Return [X, Y] of the center of cell containing provided text 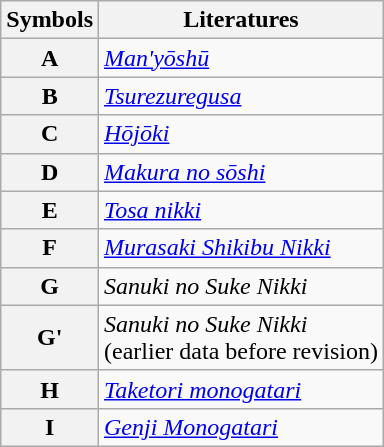
C [50, 134]
Tosa nikki [242, 210]
G' [50, 338]
Man'yōshū [242, 58]
D [50, 172]
B [50, 96]
Genji Monogatari [242, 427]
Literatures [242, 20]
Murasaki Shikibu Nikki [242, 248]
I [50, 427]
A [50, 58]
H [50, 389]
Sanuki no Suke Nikki [242, 286]
Symbols [50, 20]
G [50, 286]
Tsurezuregusa [242, 96]
Taketori monogatari [242, 389]
F [50, 248]
Makura no sōshi [242, 172]
E [50, 210]
Sanuki no Suke Nikki(earlier data before revision) [242, 338]
Hōjōki [242, 134]
